Detect which cell encompasses the target text, then output its (X, Y) center coordinate. 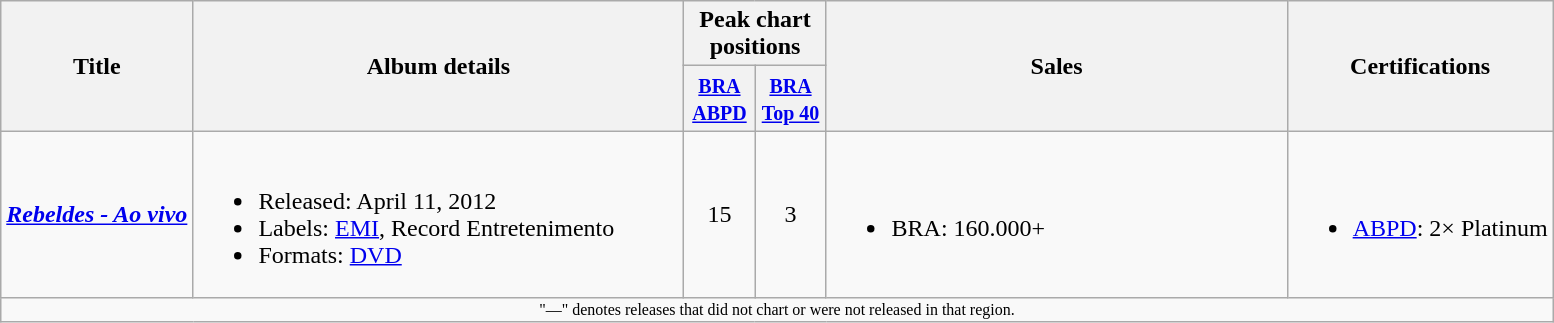
Title (97, 66)
Rebeldes - Ao vivo (97, 214)
Peak chart positions (755, 34)
Certifications (1420, 66)
Album details (438, 66)
15 (720, 214)
ABPD: 2× Platinum (1420, 214)
Sales (1056, 66)
Released: April 11, 2012Labels: EMI, Record EntretenimentoFormats: DVD (438, 214)
3 (790, 214)
BRA ABPD (720, 98)
BRA Top 40 (790, 98)
BRA: 160.000+ (1056, 214)
"—" denotes releases that did not chart or were not released in that region. (777, 310)
